Return the (X, Y) coordinate for the center point of the cell that contains the specified text.  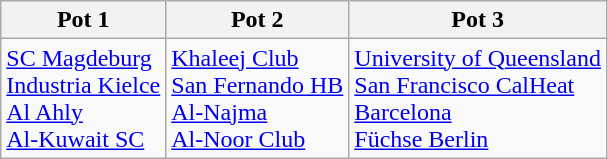
Khaleej Club San Fernando HB Al-Najma Al-Noor Club (258, 98)
Pot 3 (478, 20)
Pot 2 (258, 20)
University of Queensland San Francisco CalHeat Barcelona Füchse Berlin (478, 98)
Pot 1 (84, 20)
SC Magdeburg Industria Kielce Al Ahly Al-Kuwait SC (84, 98)
